Scan for the cell matching the given text and deliver its (X, Y) coordinate at center. 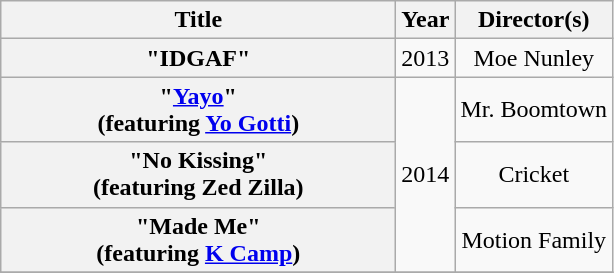
"No Kissing"(featuring Zed Zilla) (198, 174)
2014 (426, 174)
Year (426, 20)
"Made Me" (featuring K Camp) (198, 240)
2013 (426, 58)
"Yayo"(featuring Yo Gotti) (198, 110)
Moe Nunley (534, 58)
Title (198, 20)
"IDGAF" (198, 58)
Director(s) (534, 20)
Motion Family (534, 240)
Cricket (534, 174)
Mr. Boomtown (534, 110)
